Pinpoint the cell where the given text exists, returning its (x, y) midpoint coordinate. 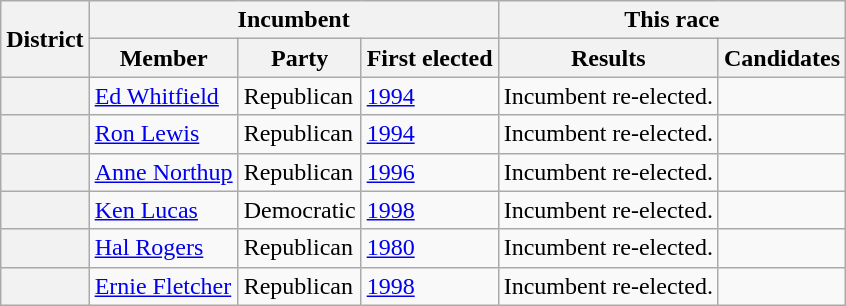
Hal Rogers (164, 248)
1996 (430, 172)
Member (164, 58)
Party (300, 58)
Democratic (300, 210)
This race (672, 20)
Ed Whitfield (164, 96)
First elected (430, 58)
District (45, 39)
Results (608, 58)
Ron Lewis (164, 134)
Incumbent (294, 20)
Ernie Fletcher (164, 286)
Anne Northup (164, 172)
Candidates (782, 58)
1980 (430, 248)
Ken Lucas (164, 210)
